Output the (x, y) coordinate of the center of the cell containing the given text.  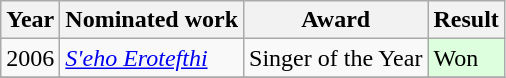
Nominated work (152, 20)
Singer of the Year (336, 58)
Result (466, 20)
Award (336, 20)
Won (466, 58)
2006 (30, 58)
Year (30, 20)
S'eho Erotefthi (152, 58)
